Provide the [X, Y] coordinate of the cell's center where the given text is located.  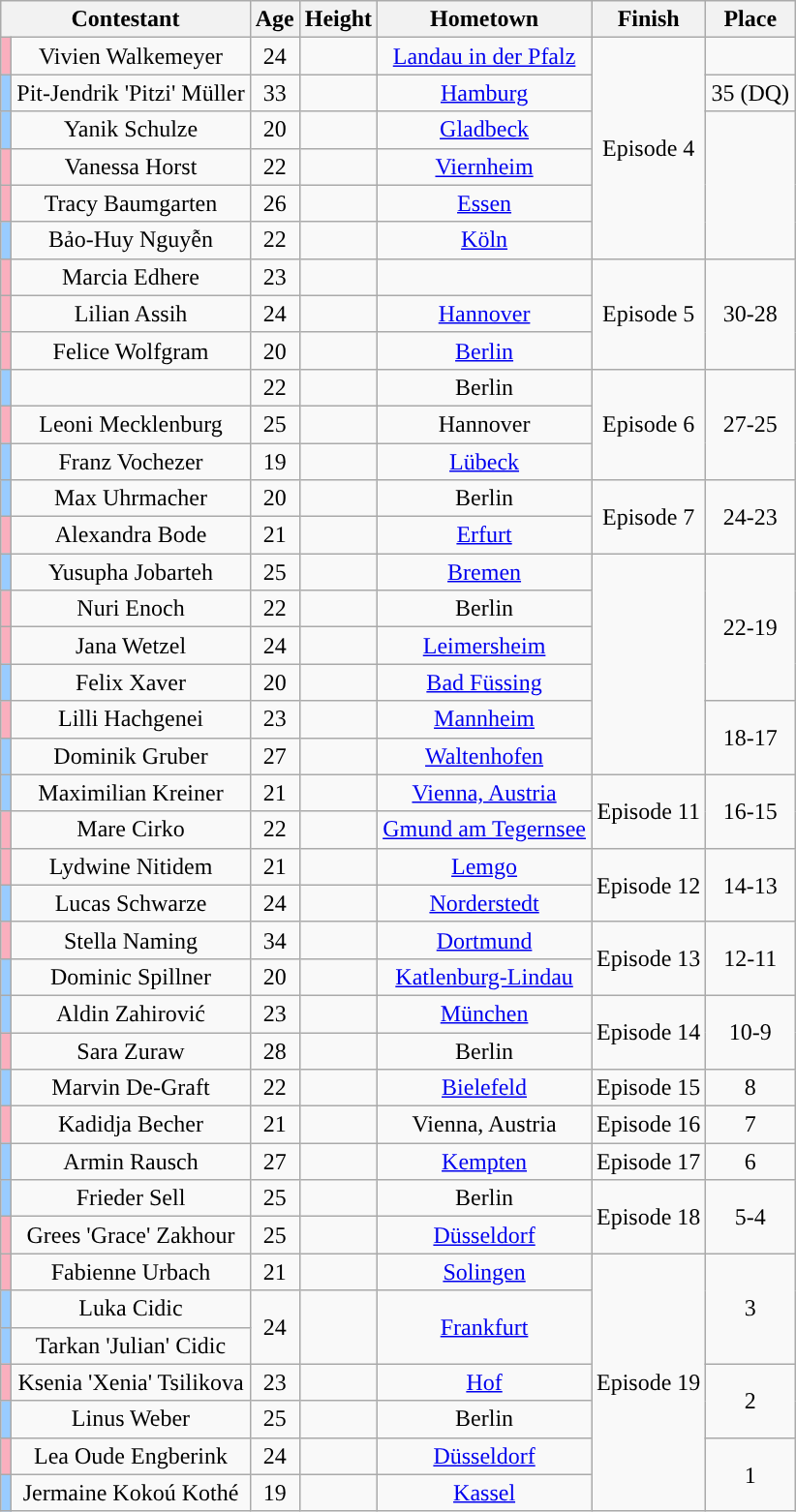
2 [750, 1401]
Hamburg [484, 93]
Tracy Baumgarten [131, 203]
Solingen [484, 1272]
Bielefeld [484, 1088]
Frieder Sell [131, 1198]
Dominik Gruber [131, 756]
Episode 15 [648, 1088]
28 [275, 1050]
Age [275, 19]
Lilian Assih [131, 314]
Lemgo [484, 866]
Tarkan 'Julian' Cidic [131, 1346]
Marcia Edhere [131, 277]
Max Uhrmacher [131, 499]
Jana Wetzel [131, 646]
30-28 [750, 314]
27-25 [750, 424]
6 [750, 1162]
Kadidja Becher [131, 1125]
Katlenburg-Lindau [484, 977]
Height [338, 19]
Gladbeck [484, 130]
Nuri Enoch [131, 609]
26 [275, 203]
18-17 [750, 738]
Norderstedt [484, 903]
33 [275, 93]
7 [750, 1125]
Contestant [126, 19]
München [484, 1013]
24-23 [750, 517]
Stella Naming [131, 940]
Yusupha Jobarteh [131, 572]
Leoni Mecklenburg [131, 424]
Mannheim [484, 719]
14-13 [750, 885]
Lydwine Nitidem [131, 866]
Felice Wolfgram [131, 350]
Episode 5 [648, 314]
Viernheim [484, 166]
Fabienne Urbach [131, 1272]
Bad Füssing [484, 682]
35 (DQ) [750, 93]
Episode 6 [648, 424]
Episode 18 [648, 1217]
Waltenhofen [484, 756]
Hometown [484, 19]
Ksenia 'Xenia' Tsilikova [131, 1382]
Frankfurt [484, 1327]
Episode 7 [648, 517]
12-11 [750, 958]
Episode 13 [648, 958]
Lilli Hachgenei [131, 719]
Aldin Zahirović [131, 1013]
Finish [648, 19]
Erfurt [484, 535]
34 [275, 940]
Lucas Schwarze [131, 903]
Episode 16 [648, 1125]
22-19 [750, 627]
1 [750, 1474]
Kassel [484, 1493]
Maximilian Kreiner [131, 793]
Vivien Walkemeyer [131, 56]
Episode 17 [648, 1162]
Grees 'Grace' Zakhour [131, 1235]
Yanik Schulze [131, 130]
Kempten [484, 1162]
Pit-Jendrik 'Pitzi' Müller [131, 93]
Bremen [484, 572]
Hof [484, 1382]
Essen [484, 203]
Landau in der Pfalz [484, 56]
Leimersheim [484, 646]
Jermaine Kokoú Kothé [131, 1493]
Dominic Spillner [131, 977]
Episode 14 [648, 1032]
Vanessa Horst [131, 166]
Köln [484, 240]
Armin Rausch [131, 1162]
3 [750, 1309]
Dortmund [484, 940]
Place [750, 19]
10-9 [750, 1032]
Episode 12 [648, 885]
5-4 [750, 1217]
Lübeck [484, 462]
Luka Cidic [131, 1309]
Gmund am Tegernsee [484, 830]
Alexandra Bode [131, 535]
Episode 4 [648, 148]
Episode 11 [648, 811]
8 [750, 1088]
16-15 [750, 811]
Mare Cirko [131, 830]
Felix Xaver [131, 682]
Sara Zuraw [131, 1050]
Linus Weber [131, 1419]
Bảo-Huy Nguyễn [131, 240]
Franz Vochezer [131, 462]
Lea Oude Engberink [131, 1456]
Marvin De-Graft [131, 1088]
Episode 19 [648, 1382]
